From the cell containing the given text, extract its center point as (x, y) coordinate. 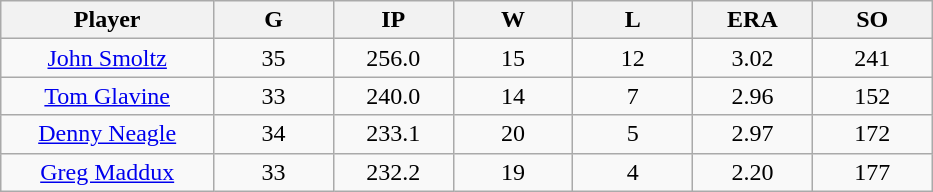
177 (872, 172)
152 (872, 96)
20 (513, 134)
Denny Neagle (108, 134)
ERA (753, 20)
232.2 (393, 172)
John Smoltz (108, 58)
2.96 (753, 96)
3.02 (753, 58)
19 (513, 172)
2.20 (753, 172)
233.1 (393, 134)
12 (633, 58)
240.0 (393, 96)
SO (872, 20)
256.0 (393, 58)
34 (274, 134)
4 (633, 172)
7 (633, 96)
Tom Glavine (108, 96)
Greg Maddux (108, 172)
241 (872, 58)
2.97 (753, 134)
35 (274, 58)
W (513, 20)
Player (108, 20)
172 (872, 134)
15 (513, 58)
IP (393, 20)
G (274, 20)
L (633, 20)
14 (513, 96)
5 (633, 134)
